Return (X, Y) of the center of cell containing provided text 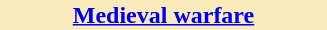
Medieval warfare (164, 15)
